Provide the (X, Y) coordinate of the cell's center where the given text is located.  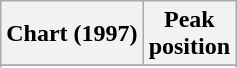
Chart (1997) (72, 34)
Peakposition (189, 34)
